Capture the cell that displays the provided text and extract its [x, y] central coordinate. 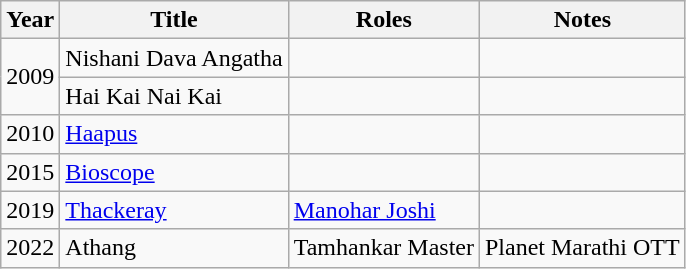
Bioscope [174, 172]
Title [174, 20]
2022 [30, 248]
Haapus [174, 134]
2019 [30, 210]
Thackeray [174, 210]
Manohar Joshi [384, 210]
Year [30, 20]
2009 [30, 77]
Hai Kai Nai Kai [174, 96]
Planet Marathi OTT [582, 248]
2015 [30, 172]
Roles [384, 20]
2010 [30, 134]
Nishani Dava Angatha [174, 58]
Tamhankar Master [384, 248]
Athang [174, 248]
Notes [582, 20]
